Determine the (X, Y) coordinate at the center of the cell enclosing the given text.  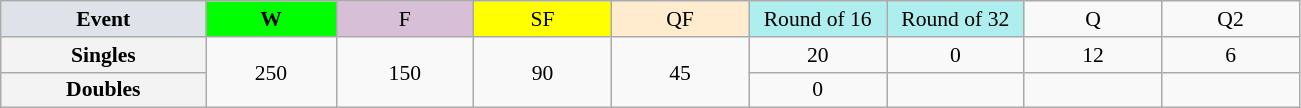
90 (543, 72)
20 (818, 55)
Round of 32 (955, 19)
F (405, 19)
Q (1093, 19)
SF (543, 19)
Round of 16 (818, 19)
12 (1093, 55)
Q2 (1231, 19)
Singles (104, 55)
Doubles (104, 90)
250 (271, 72)
Event (104, 19)
W (271, 19)
150 (405, 72)
45 (680, 72)
QF (680, 19)
6 (1231, 55)
